Locate the cell with the specified text and output its [X, Y] center coordinate. 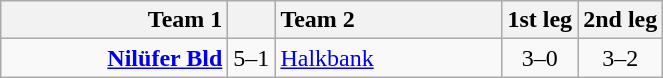
1st leg [540, 20]
Halkbank [388, 58]
Nilüfer Bld [114, 58]
3–2 [620, 58]
Team 1 [114, 20]
3–0 [540, 58]
Team 2 [388, 20]
5–1 [252, 58]
2nd leg [620, 20]
